Locate the cell with the specified text and output its (x, y) center coordinate. 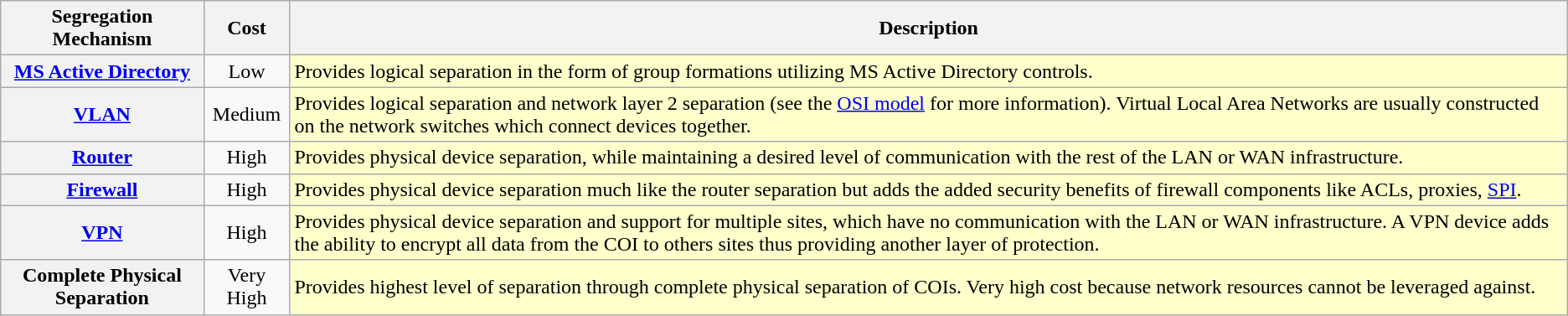
Very High (246, 287)
Medium (246, 114)
Firewall (102, 189)
Low (246, 71)
MS Active Directory (102, 71)
Provides logical separation in the form of group formations utilizing MS Active Directory controls. (928, 71)
Complete Physical Separation (102, 287)
Cost (246, 28)
Description (928, 28)
Router (102, 158)
VPN (102, 233)
Provides physical device separation, while maintaining a desired level of communication with the rest of the LAN or WAN infrastructure. (928, 158)
VLAN (102, 114)
Segregation Mechanism (102, 28)
